Determine the [x, y] coordinate at the center of the cell enclosing the given text.  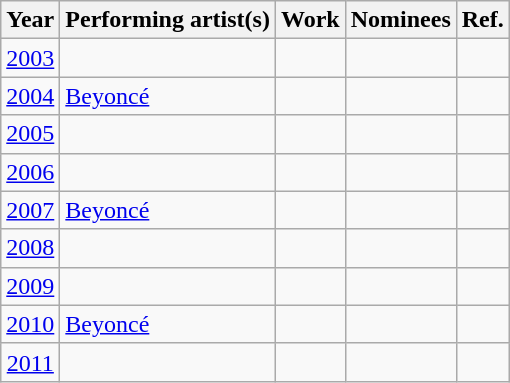
2004 [30, 96]
Work [310, 20]
Year [30, 20]
2007 [30, 210]
Performing artist(s) [168, 20]
2009 [30, 286]
2011 [30, 362]
2008 [30, 248]
2005 [30, 134]
2003 [30, 58]
2010 [30, 324]
Nominees [400, 20]
2006 [30, 172]
Ref. [482, 20]
